From the cell containing the given text, extract its center point as (X, Y) coordinate. 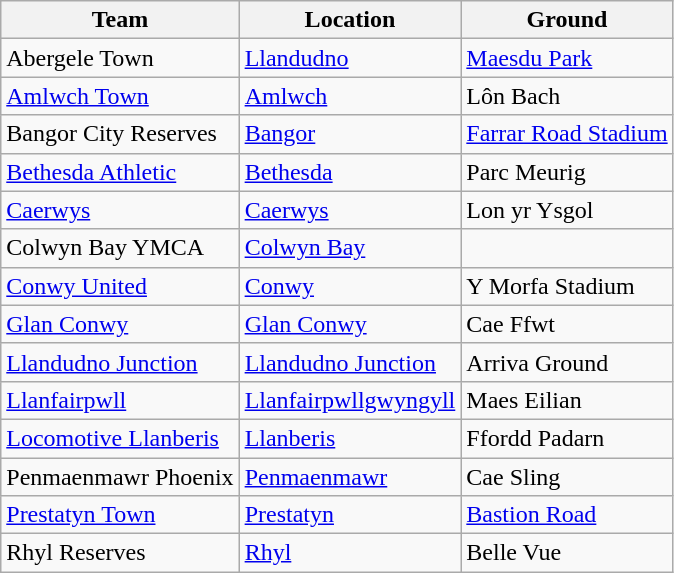
Prestatyn Town (120, 515)
Locomotive Llanberis (120, 438)
Colwyn Bay (350, 248)
Bethesda Athletic (120, 172)
Prestatyn (350, 515)
Bethesda (350, 172)
Bangor (350, 134)
Maesdu Park (567, 58)
Location (350, 20)
Y Morfa Stadium (567, 286)
Amlwch Town (120, 96)
Abergele Town (120, 58)
Maes Eilian (567, 400)
Lon yr Ysgol (567, 210)
Rhyl Reserves (120, 553)
Llanfairpwllgwyngyll (350, 400)
Rhyl (350, 553)
Ground (567, 20)
Lôn Bach (567, 96)
Cae Sling (567, 477)
Penmaenmawr (350, 477)
Conwy United (120, 286)
Llanberis (350, 438)
Ffordd Padarn (567, 438)
Amlwch (350, 96)
Llandudno (350, 58)
Parc Meurig (567, 172)
Team (120, 20)
Conwy (350, 286)
Belle Vue (567, 553)
Farrar Road Stadium (567, 134)
Arriva Ground (567, 362)
Cae Ffwt (567, 324)
Llanfairpwll (120, 400)
Bangor City Reserves (120, 134)
Colwyn Bay YMCA (120, 248)
Penmaenmawr Phoenix (120, 477)
Bastion Road (567, 515)
